Identify which cell holds the provided text, then report its (X, Y) central coordinate. 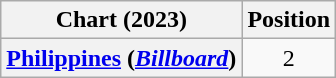
Philippines (Billboard) (122, 58)
Chart (2023) (122, 20)
2 (289, 58)
Position (289, 20)
